Provide the [X, Y] coordinate of the cell's center where the given text is located.  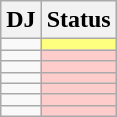
DJ [21, 20]
Status [78, 20]
